Pinpoint the cell where the given text exists, returning its (x, y) midpoint coordinate. 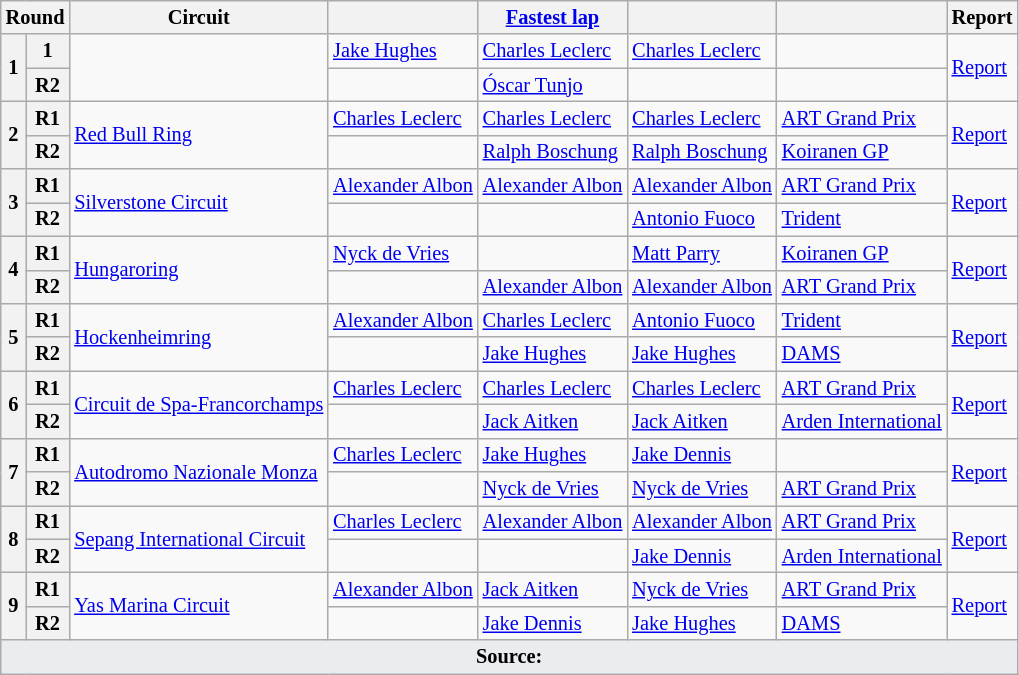
Óscar Tunjo (553, 85)
5 (14, 336)
3 (14, 202)
Red Bull Ring (198, 134)
Circuit (198, 17)
Sepang International Circuit (198, 538)
9 (14, 606)
Silverstone Circuit (198, 202)
Matt Parry (702, 253)
7 (14, 472)
Hockenheimring (198, 336)
4 (14, 270)
6 (14, 404)
Fastest lap (553, 17)
Round (36, 17)
8 (14, 538)
Hungaroring (198, 270)
Source: (510, 657)
2 (14, 134)
Yas Marina Circuit (198, 606)
Circuit de Spa-Francorchamps (198, 404)
Autodromo Nazionale Monza (198, 472)
